For the text-containing cell, return its midpoint in (X, Y) coordinate format. 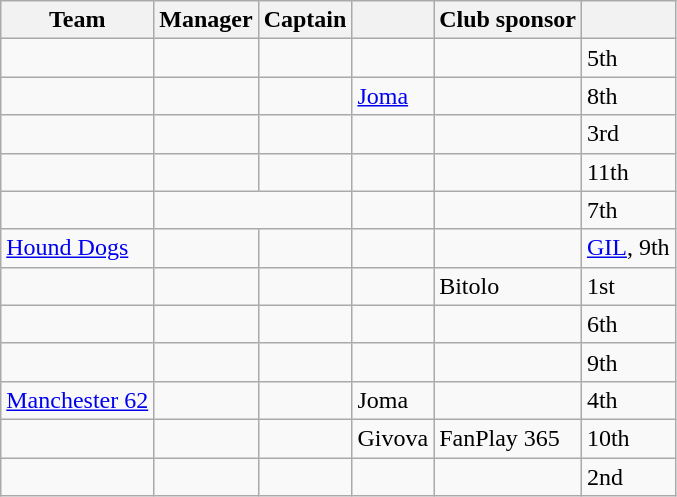
6th (628, 324)
2nd (628, 477)
Captain (305, 20)
Club sponsor (508, 20)
Manager (206, 20)
10th (628, 438)
7th (628, 210)
9th (628, 362)
Givova (393, 438)
1st (628, 286)
Hound Dogs (78, 248)
4th (628, 400)
Team (78, 20)
FanPlay 365 (508, 438)
Bitolo (508, 286)
3rd (628, 134)
5th (628, 58)
GIL, 9th (628, 248)
Manchester 62 (78, 400)
11th (628, 172)
8th (628, 96)
